Output the (x, y) coordinate of the center of the cell containing the given text.  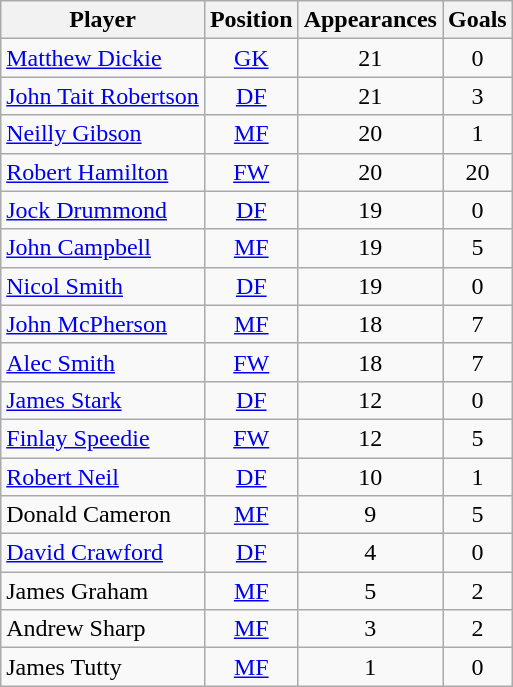
Robert Hamilton (103, 172)
GK (251, 58)
James Stark (103, 400)
Finlay Speedie (103, 438)
Matthew Dickie (103, 58)
Neilly Gibson (103, 134)
Player (103, 20)
Appearances (370, 20)
Goals (477, 20)
Alec Smith (103, 362)
Position (251, 20)
Nicol Smith (103, 286)
10 (370, 477)
John Campbell (103, 248)
Jock Drummond (103, 210)
John Tait Robertson (103, 96)
James Graham (103, 591)
David Crawford (103, 553)
John McPherson (103, 324)
James Tutty (103, 667)
Robert Neil (103, 477)
Andrew Sharp (103, 629)
Donald Cameron (103, 515)
9 (370, 515)
4 (370, 553)
